Find where the given text appears and provide that cell's center as [X, Y] coordinate. 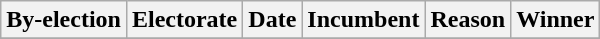
Incumbent [364, 20]
By-election [64, 20]
Date [272, 20]
Winner [556, 20]
Reason [468, 20]
Electorate [184, 20]
